Search for the cell housing the specified text and yield its (X, Y) center coordinate. 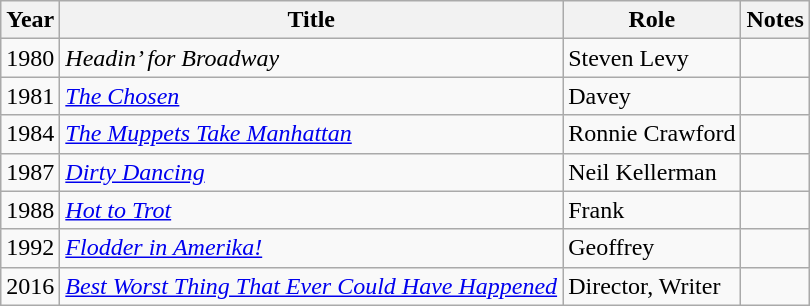
Flodder in Amerika! (312, 248)
Geoffrey (652, 248)
The Muppets Take Manhattan (312, 134)
1992 (30, 248)
The Chosen (312, 96)
Best Worst Thing That Ever Could Have Happened (312, 286)
Frank (652, 210)
1980 (30, 58)
Role (652, 20)
Year (30, 20)
Director, Writer (652, 286)
1981 (30, 96)
2016 (30, 286)
Ronnie Crawford (652, 134)
Neil Kellerman (652, 172)
Headin’ for Broadway (312, 58)
Davey (652, 96)
Dirty Dancing (312, 172)
Title (312, 20)
1988 (30, 210)
Hot to Trot (312, 210)
Steven Levy (652, 58)
1987 (30, 172)
Notes (775, 20)
1984 (30, 134)
